Return (x, y) of the center of cell containing provided text 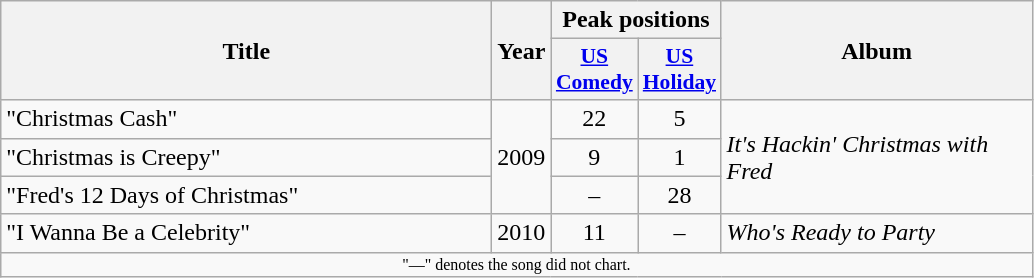
"—" denotes the song did not chart. (516, 264)
"Christmas is Creepy" (246, 157)
Peak positions (636, 20)
22 (594, 119)
2010 (522, 233)
USHoliday (680, 70)
It's Hackin' Christmas with Fred (876, 157)
5 (680, 119)
28 (680, 195)
1 (680, 157)
Year (522, 50)
11 (594, 233)
Album (876, 50)
USComedy (594, 70)
9 (594, 157)
2009 (522, 157)
"I Wanna Be a Celebrity" (246, 233)
"Fred's 12 Days of Christmas" (246, 195)
"Christmas Cash" (246, 119)
Title (246, 50)
Who's Ready to Party (876, 233)
